Find where the given text appears and provide that cell's center as [X, Y] coordinate. 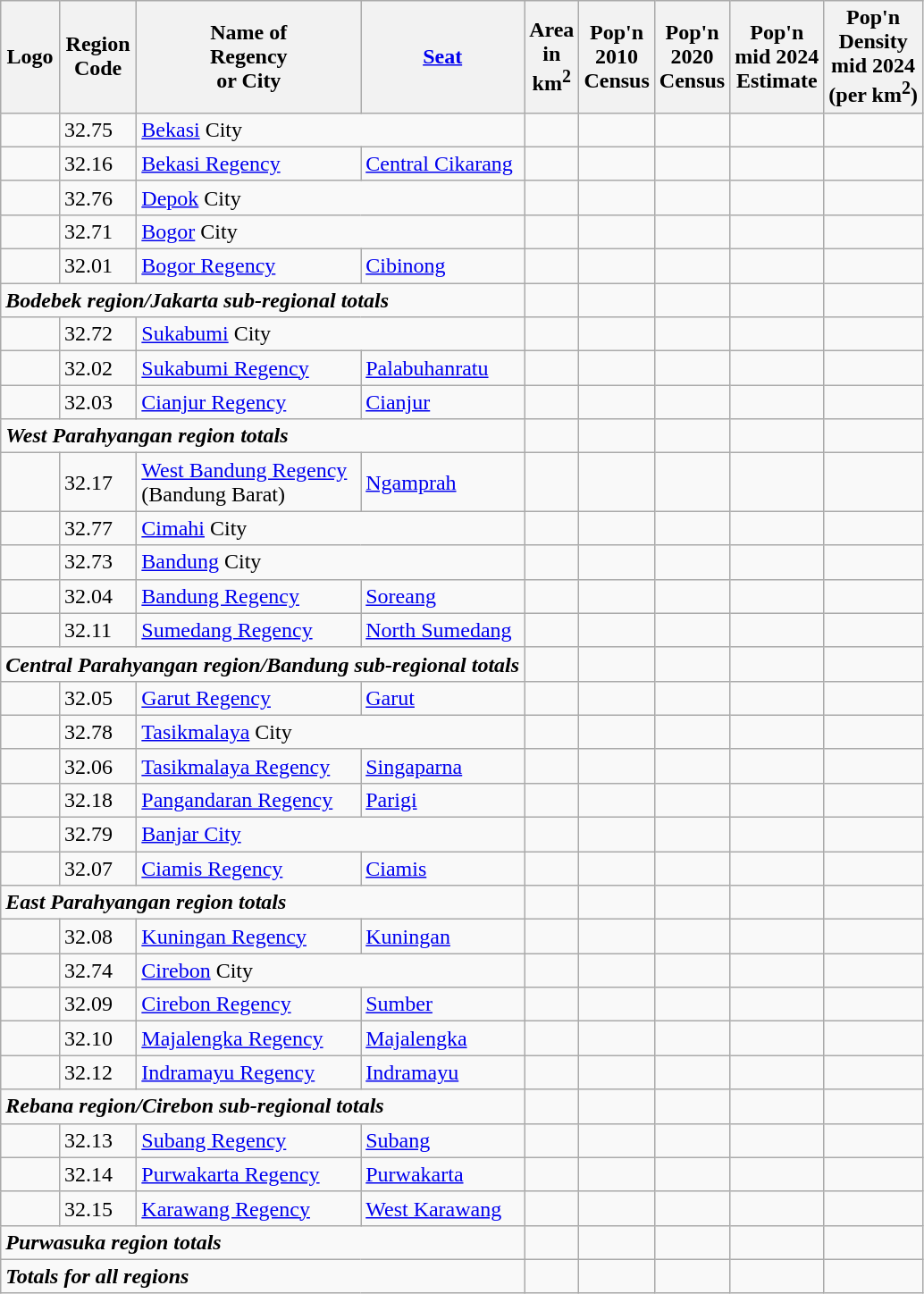
Majalengka [443, 1038]
Bekasi Regency [248, 164]
Garut [443, 698]
Cibinong [443, 266]
Cimahi City [331, 528]
Indramayu Regency [248, 1072]
32.72 [97, 334]
Cirebon Regency [248, 1004]
Banjar City [331, 835]
32.15 [97, 1208]
Subang Regency [248, 1140]
Karawang Regency [248, 1208]
Name of Regencyor City [248, 57]
32.71 [97, 231]
Pop'n 2010Census [617, 57]
Pop'n Density mid 2024 (per km2) [874, 57]
32.03 [97, 402]
32.10 [97, 1038]
32.13 [97, 1140]
32.16 [97, 164]
32.79 [97, 835]
Palabuhanratu [443, 368]
Purwakarta Regency [248, 1174]
Kuningan Regency [248, 937]
32.78 [97, 732]
32.09 [97, 1004]
Rebana region/Cirebon sub-regional totals [263, 1106]
Depok City [331, 197]
West Karawang [443, 1208]
Bodebek region/Jakarta sub-regional totals [263, 300]
32.12 [97, 1072]
32.17 [97, 483]
32.08 [97, 937]
Cianjur [443, 402]
Garut Regency [248, 698]
32.77 [97, 528]
Pangandaran Regency [248, 800]
Sumedang Regency [248, 630]
Logo [30, 57]
Singaparna [443, 766]
East Parahyangan region totals [263, 903]
West Bandung Regency(Bandung Barat) [248, 483]
RegionCode [97, 57]
32.02 [97, 368]
32.14 [97, 1174]
Ngamprah [443, 483]
Cianjur Regency [248, 402]
Tasikmalaya City [331, 732]
Bekasi City [331, 130]
Purwasuka region totals [263, 1242]
Bandung City [331, 562]
Parigi [443, 800]
Purwakarta [443, 1174]
Pop'n 2020Census [692, 57]
32.01 [97, 266]
32.73 [97, 562]
Ciamis [443, 869]
Area inkm2 [552, 57]
Bandung Regency [248, 596]
32.07 [97, 869]
Sumber [443, 1004]
Subang [443, 1140]
Central Cikarang [443, 164]
32.76 [97, 197]
Soreang [443, 596]
Majalengka Regency [248, 1038]
32.05 [97, 698]
Sukabumi Regency [248, 368]
32.75 [97, 130]
32.04 [97, 596]
Seat [443, 57]
Kuningan [443, 937]
32.18 [97, 800]
Bogor Regency [248, 266]
Sukabumi City [331, 334]
Bogor City [331, 231]
Indramayu [443, 1072]
North Sumedang [443, 630]
Cirebon City [331, 970]
Totals for all regions [263, 1276]
Ciamis Regency [248, 869]
Tasikmalaya Regency [248, 766]
Pop'n mid 2024Estimate [777, 57]
32.74 [97, 970]
32.11 [97, 630]
West Parahyangan region totals [263, 436]
32.06 [97, 766]
Central Parahyangan region/Bandung sub-regional totals [263, 664]
